Identify which cell holds the provided text, then report its [X, Y] central coordinate. 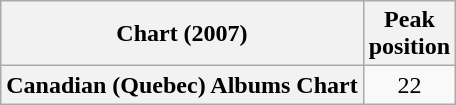
Peakposition [409, 34]
Canadian (Quebec) Albums Chart [182, 85]
Chart (2007) [182, 34]
22 [409, 85]
